Identify which cell holds the provided text, then report its (X, Y) central coordinate. 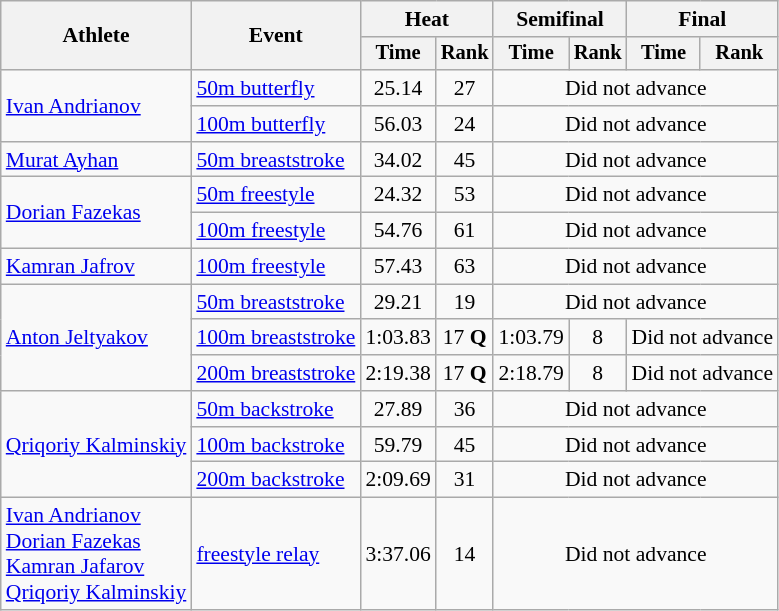
2:09.69 (398, 480)
Semifinal (560, 19)
29.21 (398, 302)
61 (465, 231)
Athlete (96, 36)
Final (702, 19)
27.89 (398, 409)
53 (465, 195)
59.79 (398, 445)
100m backstroke (276, 445)
14 (465, 554)
63 (465, 267)
19 (465, 302)
54.76 (398, 231)
Qriqoriy Kalminskiy (96, 444)
Heat (426, 19)
27 (465, 88)
Ivan Andrianov (96, 106)
200m breaststroke (276, 373)
200m backstroke (276, 480)
2:18.79 (530, 373)
100m butterfly (276, 124)
Event (276, 36)
50m butterfly (276, 88)
56.03 (398, 124)
2:19.38 (398, 373)
3:37.06 (398, 554)
Ivan AndrianovDorian FazekasKamran JafarovQriqoriy Kalminskiy (96, 554)
1:03.79 (530, 338)
100m breaststroke (276, 338)
50m backstroke (276, 409)
freestyle relay (276, 554)
31 (465, 480)
1:03.83 (398, 338)
24.32 (398, 195)
34.02 (398, 160)
50m freestyle (276, 195)
Dorian Fazekas (96, 212)
Murat Ayhan (96, 160)
24 (465, 124)
36 (465, 409)
Kamran Jafrov (96, 267)
57.43 (398, 267)
25.14 (398, 88)
Anton Jeltyakov (96, 338)
